Return (X, Y) of the center of cell containing provided text 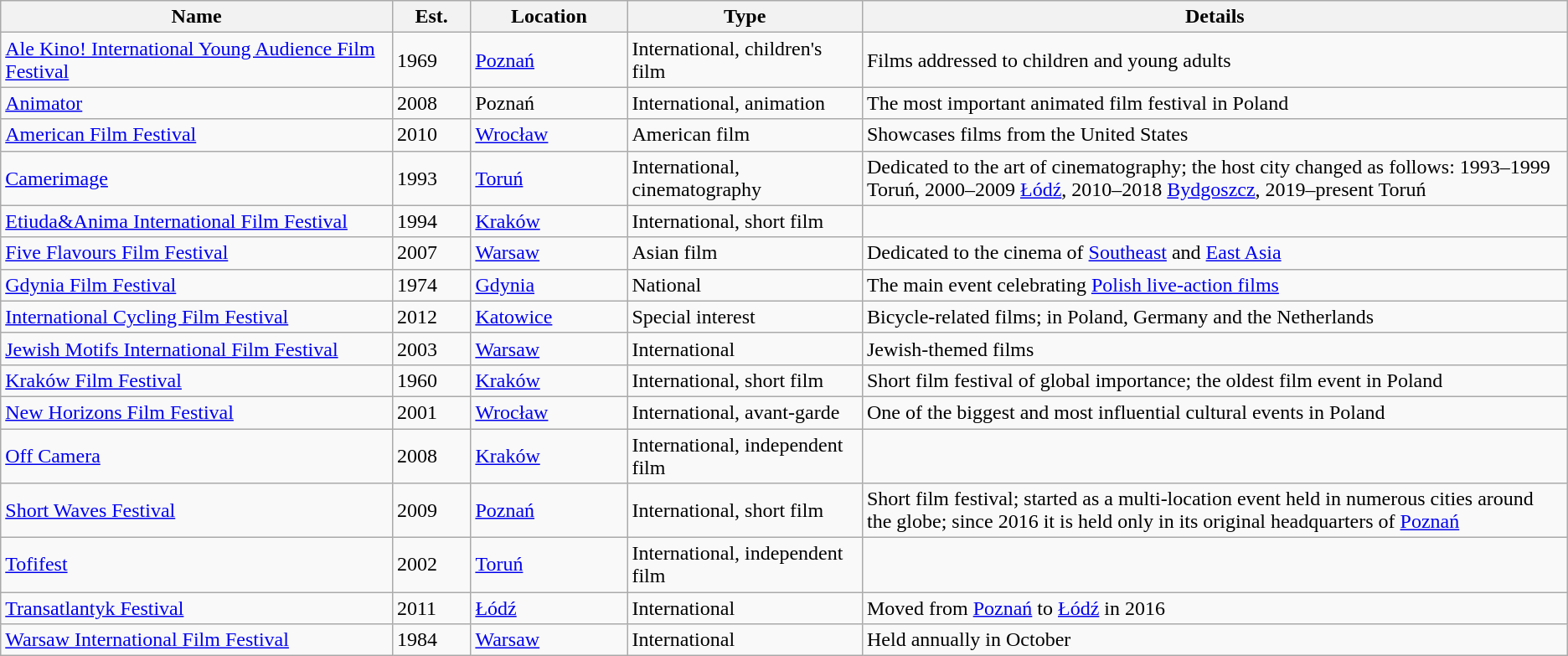
American Film Festival (197, 135)
Tofifest (197, 565)
The most important animated film festival in Poland (1215, 103)
1994 (431, 221)
2011 (431, 608)
Short Waves Festival (197, 511)
1960 (431, 380)
2010 (431, 135)
Asian film (745, 253)
International, avant-garde (745, 412)
1969 (431, 60)
Held annually in October (1215, 640)
International, children's film (745, 60)
Łódź (549, 608)
2012 (431, 317)
Ale Kino! International Young Audience Film Festival (197, 60)
The main event celebrating Polish live-action films (1215, 285)
Special interest (745, 317)
1993 (431, 178)
Animator (197, 103)
Est. (431, 17)
Gdynia Film Festival (197, 285)
Dedicated to the cinema of Southeast and East Asia (1215, 253)
Showcases films from the United States (1215, 135)
Bicycle-related films; in Poland, Germany and the Netherlands (1215, 317)
Jewish Motifs International Film Festival (197, 349)
Transatlantyk Festival (197, 608)
Films addressed to children and young adults (1215, 60)
Camerimage (197, 178)
Dedicated to the art of cinematography; the host city changed as follows: 1993–1999 Toruń, 2000–2009 Łódź, 2010–2018 Bydgoszcz, 2019–present Toruń (1215, 178)
Location (549, 17)
1974 (431, 285)
1984 (431, 640)
Details (1215, 17)
Five Flavours Film Festival (197, 253)
2007 (431, 253)
Moved from Poznań to Łódź in 2016 (1215, 608)
Name (197, 17)
Kraków Film Festival (197, 380)
International, cinematography (745, 178)
One of the biggest and most influential cultural events in Poland (1215, 412)
Jewish-themed films (1215, 349)
2003 (431, 349)
Off Camera (197, 456)
Warsaw International Film Festival (197, 640)
Short film festival of global importance; the oldest film event in Poland (1215, 380)
Etiuda&Anima International Film Festival (197, 221)
2009 (431, 511)
American film (745, 135)
International, animation (745, 103)
2002 (431, 565)
New Horizons Film Festival (197, 412)
National (745, 285)
Type (745, 17)
2001 (431, 412)
Katowice (549, 317)
Gdynia (549, 285)
International Cycling Film Festival (197, 317)
